Output the (X, Y) coordinate of the center of the cell containing the given text.  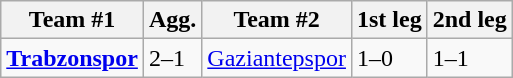
Agg. (172, 20)
2–1 (172, 58)
Team #1 (72, 20)
1–1 (470, 58)
1–0 (389, 58)
2nd leg (470, 20)
1st leg (389, 20)
Gaziantepspor (277, 58)
Team #2 (277, 20)
Trabzonspor (72, 58)
